Pinpoint the cell where the given text exists, returning its (X, Y) midpoint coordinate. 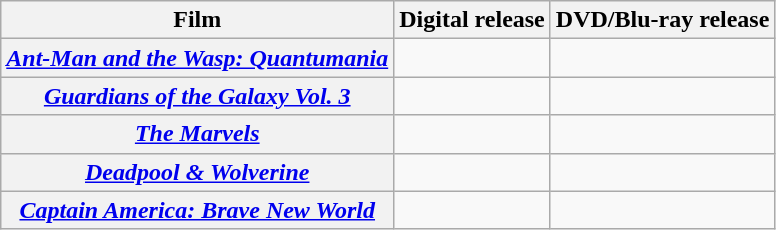
DVD/Blu-ray release (662, 20)
Film (198, 20)
Guardians of the Galaxy Vol. 3 (198, 96)
Digital release (472, 20)
Deadpool & Wolverine (198, 172)
Ant-Man and the Wasp: Quantumania (198, 58)
Captain America: Brave New World (198, 210)
The Marvels (198, 134)
